Provide the [X, Y] coordinate of the cell's center where the given text is located.  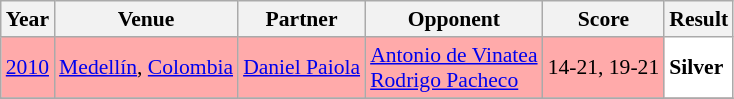
2010 [28, 68]
Medellín, Colombia [146, 68]
Partner [302, 19]
Result [698, 19]
Opponent [454, 19]
Venue [146, 19]
Daniel Paiola [302, 68]
Antonio de Vinatea Rodrigo Pacheco [454, 68]
14-21, 19-21 [604, 68]
Silver [698, 68]
Year [28, 19]
Score [604, 19]
